Output the [x, y] coordinate of the center of the cell containing the given text.  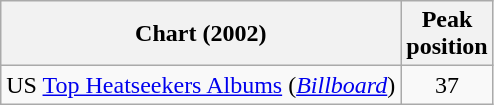
37 [447, 85]
Peakposition [447, 34]
US Top Heatseekers Albums (Billboard) [201, 85]
Chart (2002) [201, 34]
